Search for the cell housing the specified text and yield its [x, y] center coordinate. 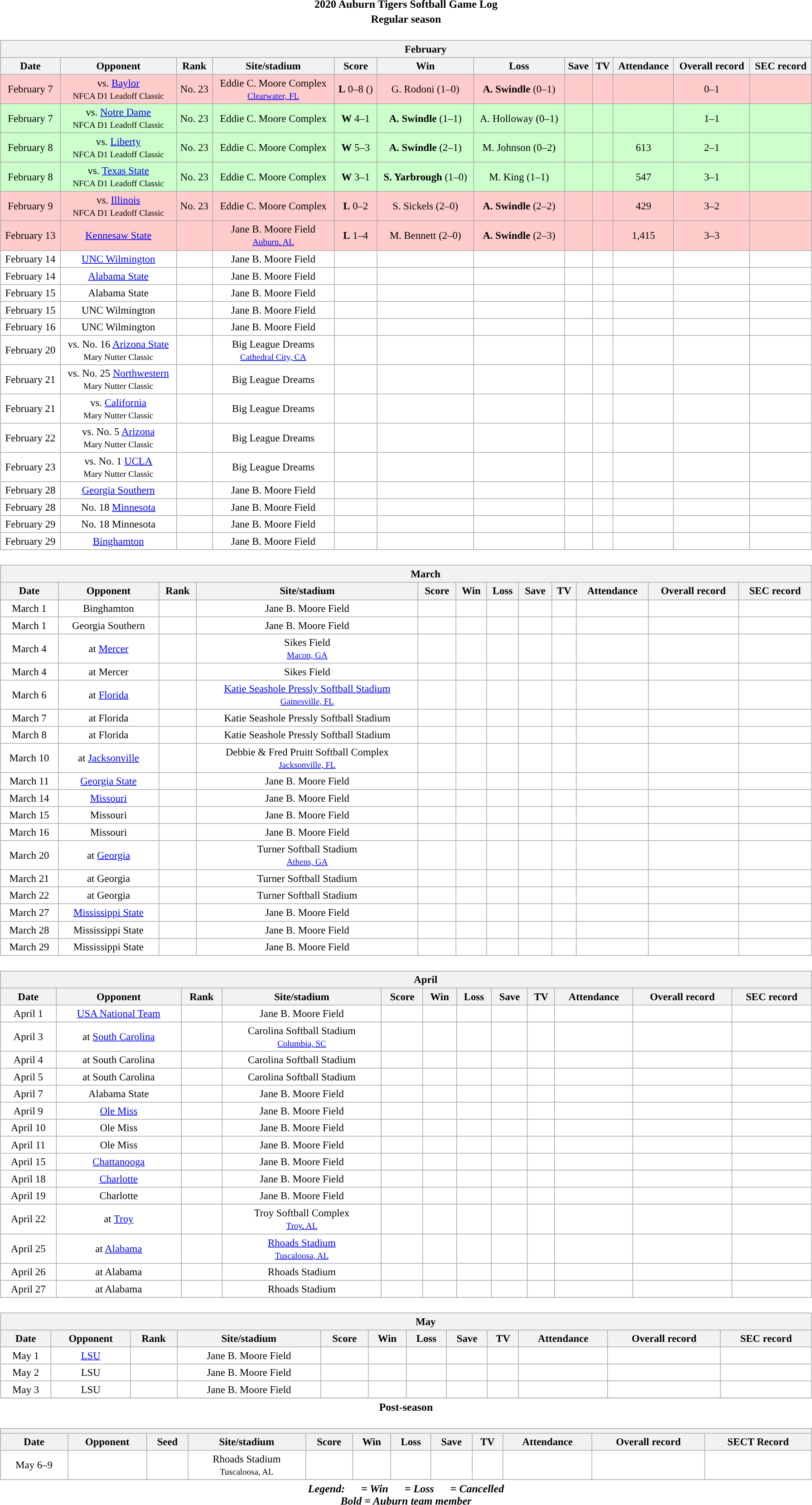
SECT Record [758, 1442]
vs. LibertyNFCA D1 Leadoff Classic [118, 148]
at Troy [119, 1219]
vs. CaliforniaMary Nutter Classic [118, 409]
Turner Softball StadiumAthens, GA [307, 856]
Eddie C. Moore ComplexClearwater, FL [274, 89]
March 16 [29, 832]
March 22 [29, 895]
May 1 [26, 1355]
April 1 [28, 1013]
April 15 [28, 1162]
3–2 [712, 207]
2–1 [712, 148]
Carolina Softball StadiumColumbia, SC [302, 1037]
April 22 [28, 1219]
vs. No. 5 ArizonaMary Nutter Classic [118, 438]
March 7 [29, 718]
March 8 [29, 735]
M. King (1–1) [519, 177]
February [406, 49]
3–1 [712, 177]
March 27 [29, 913]
March 20 [29, 856]
vs. BaylorNFCA D1 Leadoff Classic [118, 89]
February 9 [31, 207]
429 [643, 207]
April 10 [28, 1128]
Katie Seashole Pressly Softball StadiumGainesville, FL [307, 694]
G. Rodoni (1–0) [425, 89]
May 2 [26, 1373]
March 21 [29, 879]
March 28 [29, 929]
February 20 [31, 350]
April 11 [28, 1145]
1–1 [712, 119]
L 1–4 [356, 236]
1,415 [643, 236]
Seed [168, 1442]
March 11 [29, 781]
April 7 [28, 1094]
March 6 [29, 694]
Sikes FieldMacon, GA [307, 648]
vs. No. 1 UCLAMary Nutter Classic [118, 467]
vs. IllinoisNFCA D1 Leadoff Classic [118, 207]
February 16 [31, 327]
Chattanooga [119, 1162]
Sikes Field [307, 672]
Big League DreamsCathedral City, CA [274, 350]
Georgia State [108, 781]
W 5–3 [356, 148]
Debbie & Fred Pruitt Softball ComplexJacksonville, FL [307, 758]
S. Sickels (2–0) [425, 207]
A. Holloway (0–1) [519, 119]
Jane B. Moore FieldAuburn, AL [274, 236]
vs. Texas StateNFCA D1 Leadoff Classic [118, 177]
A. Swindle (1–1) [425, 119]
Kennesaw State [118, 236]
W 4–1 [356, 119]
A. Swindle (2–1) [425, 148]
May 6–9 [34, 1465]
547 [643, 177]
M. Johnson (0–2) [519, 148]
S. Yarbrough (1–0) [425, 177]
May [406, 1321]
W 3–1 [356, 177]
March [406, 574]
March 29 [29, 947]
April [406, 979]
L 0–2 [356, 207]
L 0–8 () [356, 89]
April 19 [28, 1196]
April 26 [28, 1272]
April 18 [28, 1179]
A. Swindle (2–3) [519, 236]
3–3 [712, 236]
April 3 [28, 1037]
April 25 [28, 1248]
at Jacksonville [108, 758]
613 [643, 148]
March 10 [29, 758]
vs. No. 16 Arizona StateMary Nutter Classic [118, 350]
A. Swindle (2–2) [519, 207]
April 4 [28, 1060]
0–1 [712, 89]
April 9 [28, 1111]
April 5 [28, 1077]
March 14 [29, 798]
May 3 [26, 1389]
April 27 [28, 1289]
USA National Team [119, 1013]
A. Swindle (0–1) [519, 89]
February 23 [31, 467]
vs. Notre DameNFCA D1 Leadoff Classic [118, 119]
vs. No. 25 NorthwesternMary Nutter Classic [118, 380]
Troy Softball ComplexTroy, AL [302, 1219]
March 15 [29, 815]
February 22 [31, 438]
February 13 [31, 236]
M. Bennett (2–0) [425, 236]
